Return (X, Y) of the center of cell containing provided text 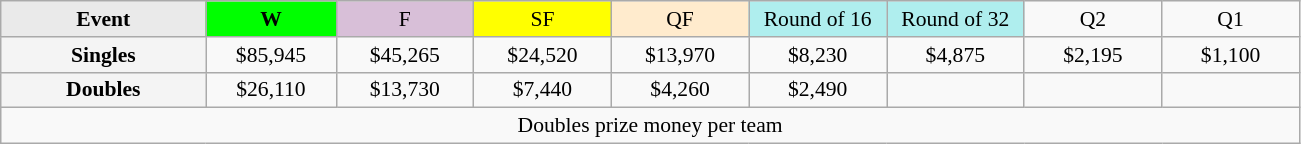
Doubles prize money per team (650, 126)
Doubles (104, 90)
$85,945 (271, 55)
$13,730 (405, 90)
Q2 (1093, 19)
$1,100 (1231, 55)
$2,490 (818, 90)
Round of 32 (955, 19)
Q1 (1231, 19)
Event (104, 19)
SF (543, 19)
Singles (104, 55)
$26,110 (271, 90)
$45,265 (405, 55)
$24,520 (543, 55)
$7,440 (543, 90)
$8,230 (818, 55)
$4,875 (955, 55)
QF (680, 19)
$4,260 (680, 90)
$2,195 (1093, 55)
Round of 16 (818, 19)
W (271, 19)
F (405, 19)
$13,970 (680, 55)
